Provide the (x, y) coordinate of the cell's center where the given text is located.  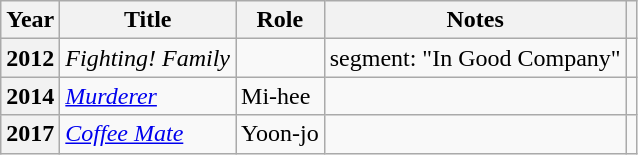
2012 (30, 58)
Fighting! Family (148, 58)
Mi-hee (280, 96)
2014 (30, 96)
Role (280, 20)
Murderer (148, 96)
2017 (30, 134)
segment: "In Good Company" (475, 58)
Year (30, 20)
Yoon-jo (280, 134)
Notes (475, 20)
Title (148, 20)
Coffee Mate (148, 134)
